Pinpoint the cell where the given text exists, returning its [x, y] midpoint coordinate. 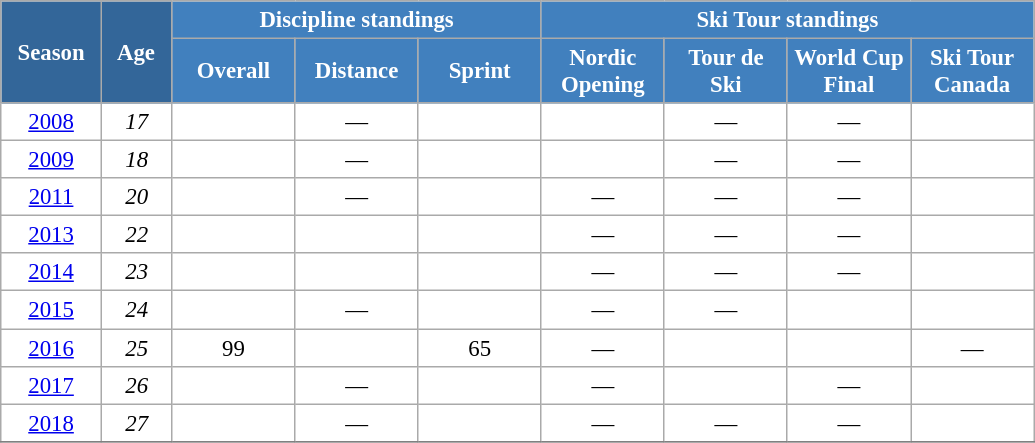
2008 [52, 122]
26 [136, 385]
20 [136, 197]
99 [234, 348]
Distance [356, 72]
2017 [52, 385]
2018 [52, 423]
2013 [52, 235]
65 [480, 348]
Discipline standings [356, 20]
2009 [52, 160]
2011 [52, 197]
2015 [52, 310]
22 [136, 235]
2014 [52, 273]
Ski TourCanada [972, 72]
27 [136, 423]
24 [136, 310]
World CupFinal [848, 72]
2016 [52, 348]
Age [136, 52]
Sprint [480, 72]
Ski Tour standings [787, 20]
Tour deSki [726, 72]
23 [136, 273]
NordicOpening [602, 72]
Season [52, 52]
25 [136, 348]
Overall [234, 72]
18 [136, 160]
17 [136, 122]
